Pinpoint the cell where the given text exists, returning its (x, y) midpoint coordinate. 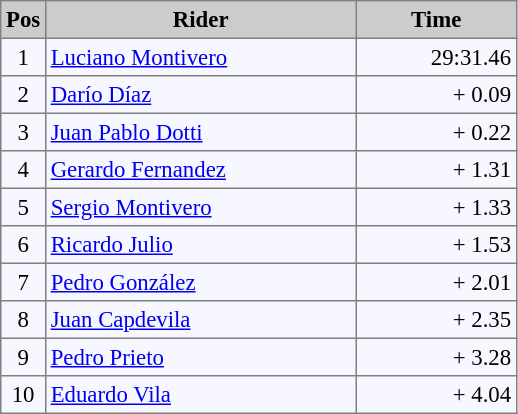
Pos (24, 20)
10 (24, 395)
+ 1.33 (436, 207)
Pedro Prieto (200, 357)
Time (436, 20)
+ 4.04 (436, 395)
+ 1.31 (436, 170)
+ 3.28 (436, 357)
9 (24, 357)
Juan Capdevila (200, 320)
7 (24, 282)
29:31.46 (436, 57)
+ 2.35 (436, 320)
Juan Pablo Dotti (200, 132)
Ricardo Julio (200, 245)
5 (24, 207)
2 (24, 95)
Gerardo Fernandez (200, 170)
1 (24, 57)
3 (24, 132)
+ 0.09 (436, 95)
+ 0.22 (436, 132)
Rider (200, 20)
+ 2.01 (436, 282)
8 (24, 320)
Sergio Montivero (200, 207)
Pedro González (200, 282)
6 (24, 245)
+ 1.53 (436, 245)
4 (24, 170)
Darío Díaz (200, 95)
Eduardo Vila (200, 395)
Luciano Montivero (200, 57)
